Detect which cell encompasses the target text, then output its [X, Y] center coordinate. 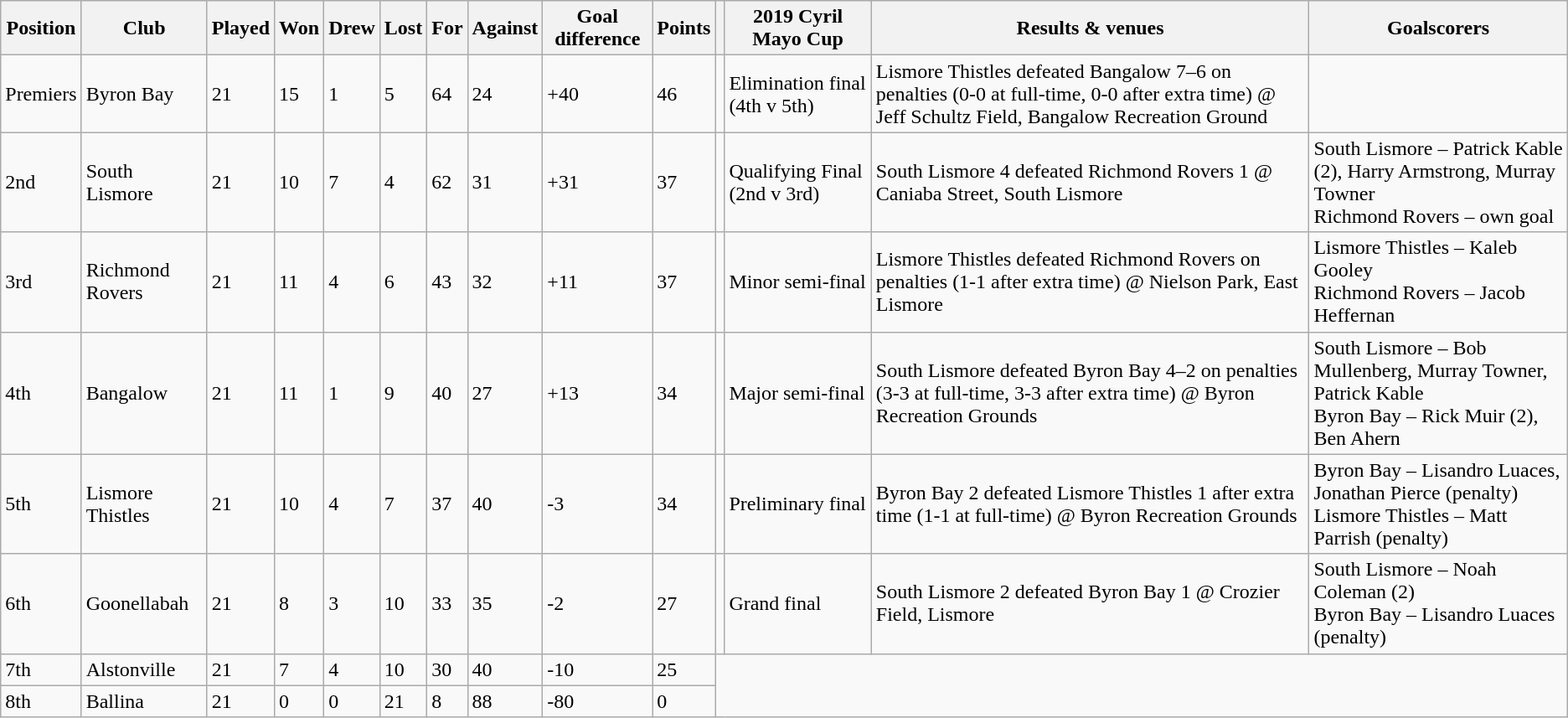
5th [41, 504]
For [447, 28]
33 [447, 603]
Lismore Thistles [144, 504]
Club [144, 28]
15 [300, 94]
+31 [598, 183]
South Lismore – Noah Coleman (2)Byron Bay – Lisandro Luaces (penalty) [1438, 603]
Alstonville [144, 669]
43 [447, 282]
Points [683, 28]
3 [352, 603]
3rd [41, 282]
2nd [41, 183]
64 [447, 94]
Major semi-final [797, 393]
Lismore Thistles defeated Richmond Rovers on penalties (1-1 after extra time) @ Nielson Park, East Lismore [1091, 282]
5 [403, 94]
Position [41, 28]
South Lismore 2 defeated Byron Bay 1 @ Crozier Field, Lismore [1091, 603]
32 [505, 282]
6th [41, 603]
Against [505, 28]
Byron Bay 2 defeated Lismore Thistles 1 after extra time (1-1 at full-time) @ Byron Recreation Grounds [1091, 504]
Won [300, 28]
8th [41, 701]
Elimination final (4th v 5th) [797, 94]
South Lismore defeated Byron Bay 4–2 on penalties (3-3 at full-time, 3-3 after extra time) @ Byron Recreation Grounds [1091, 393]
Qualifying Final (2nd v 3rd) [797, 183]
6 [403, 282]
Goalscorers [1438, 28]
Lismore Thistles – Kaleb GooleyRichmond Rovers – Jacob Heffernan [1438, 282]
Premiers [41, 94]
Lost [403, 28]
Played [240, 28]
Lismore Thistles defeated Bangalow 7–6 on penalties (0-0 at full-time, 0-0 after extra time) @ Jeff Schultz Field, Bangalow Recreation Ground [1091, 94]
South Lismore [144, 183]
Preliminary final [797, 504]
Goal difference [598, 28]
9 [403, 393]
+11 [598, 282]
Byron Bay – Lisandro Luaces, Jonathan Pierce (penalty)Lismore Thistles – Matt Parrish (penalty) [1438, 504]
Drew [352, 28]
2019 Cyril Mayo Cup [797, 28]
25 [683, 669]
South Lismore – Patrick Kable (2), Harry Armstrong, Murray TownerRichmond Rovers – own goal [1438, 183]
Bangalow [144, 393]
Richmond Rovers [144, 282]
+13 [598, 393]
-80 [598, 701]
Grand final [797, 603]
4th [41, 393]
South Lismore 4 defeated Richmond Rovers 1 @ Caniaba Street, South Lismore [1091, 183]
Goonellabah [144, 603]
Ballina [144, 701]
+40 [598, 94]
South Lismore – Bob Mullenberg, Murray Towner, Patrick KableByron Bay – Rick Muir (2), Ben Ahern [1438, 393]
35 [505, 603]
Results & venues [1091, 28]
-10 [598, 669]
-3 [598, 504]
Minor semi-final [797, 282]
46 [683, 94]
-2 [598, 603]
30 [447, 669]
31 [505, 183]
Byron Bay [144, 94]
7th [41, 669]
24 [505, 94]
88 [505, 701]
62 [447, 183]
